Scan for the cell matching the given text and deliver its [x, y] coordinate at center. 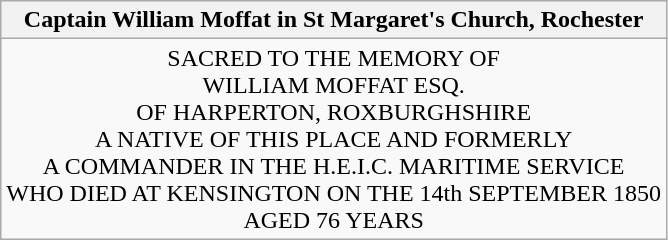
Captain William Moffat in St Margaret's Church, Rochester [334, 20]
